Determine the [X, Y] coordinate at the center of the cell enclosing the given text.  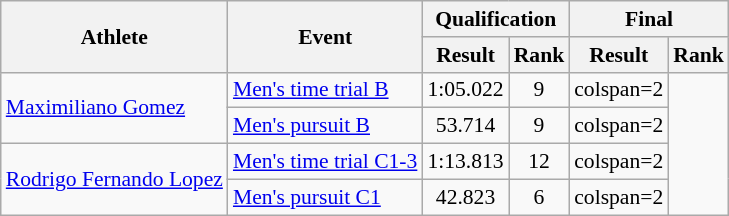
12 [540, 162]
Rodrigo Fernando Lopez [114, 180]
Athlete [114, 36]
42.823 [465, 197]
6 [540, 197]
Maximiliano Gomez [114, 108]
Event [325, 36]
Final [649, 19]
1:13.813 [465, 162]
Qualification [496, 19]
Men's time trial C1-3 [325, 162]
Men's pursuit B [325, 126]
Men's time trial B [325, 90]
53.714 [465, 126]
1:05.022 [465, 90]
Men's pursuit C1 [325, 197]
